Scan for the cell matching the given text and deliver its [x, y] coordinate at center. 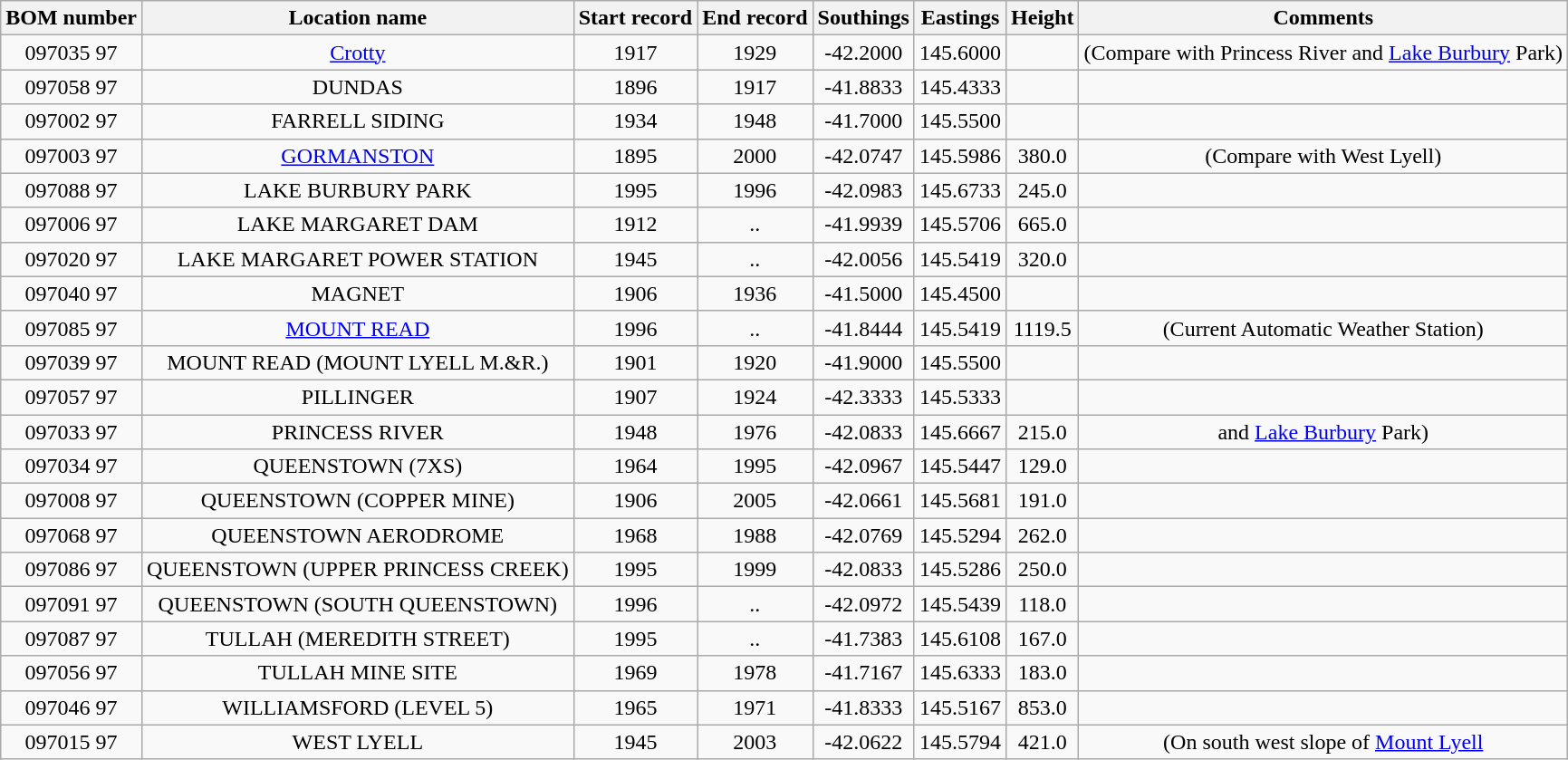
145.5681 [960, 501]
2005 [755, 501]
Crotty [357, 53]
QUEENSTOWN (7XS) [357, 467]
145.4500 [960, 293]
145.6000 [960, 53]
167.0 [1043, 639]
-41.8833 [863, 87]
1964 [636, 467]
145.5333 [960, 397]
-42.0769 [863, 535]
097033 97 [72, 432]
1999 [755, 570]
MAGNET [357, 293]
1896 [636, 87]
-42.0747 [863, 156]
097002 97 [72, 121]
380.0 [1043, 156]
097086 97 [72, 570]
097003 97 [72, 156]
-42.3333 [863, 397]
and Lake Burbury Park) [1323, 432]
-42.0622 [863, 742]
097040 97 [72, 293]
WEST LYELL [357, 742]
853.0 [1043, 707]
Southings [863, 18]
097085 97 [72, 328]
-41.8444 [863, 328]
097058 97 [72, 87]
145.5794 [960, 742]
097087 97 [72, 639]
1895 [636, 156]
1924 [755, 397]
129.0 [1043, 467]
1969 [636, 673]
-42.0967 [863, 467]
145.6108 [960, 639]
145.5986 [960, 156]
-41.7000 [863, 121]
-41.8333 [863, 707]
DUNDAS [357, 87]
BOM number [72, 18]
GORMANSTON [357, 156]
097068 97 [72, 535]
097020 97 [72, 259]
1965 [636, 707]
1920 [755, 362]
LAKE MARGARET DAM [357, 225]
145.5706 [960, 225]
PILLINGER [357, 397]
1976 [755, 432]
-42.0972 [863, 604]
1119.5 [1043, 328]
183.0 [1043, 673]
097006 97 [72, 225]
Comments [1323, 18]
262.0 [1043, 535]
PRINCESS RIVER [357, 432]
End record [755, 18]
145.6733 [960, 190]
-41.7167 [863, 673]
QUEENSTOWN AERODROME [357, 535]
(Compare with Princess River and Lake Burbury Park) [1323, 53]
1971 [755, 707]
1934 [636, 121]
WILLIAMSFORD (LEVEL 5) [357, 707]
215.0 [1043, 432]
250.0 [1043, 570]
097034 97 [72, 467]
(Current Automatic Weather Station) [1323, 328]
118.0 [1043, 604]
MOUNT READ [357, 328]
097057 97 [72, 397]
145.5447 [960, 467]
097035 97 [72, 53]
LAKE BURBURY PARK [357, 190]
191.0 [1043, 501]
145.5286 [960, 570]
-41.9000 [863, 362]
2000 [755, 156]
(Compare with West Lyell) [1323, 156]
145.4333 [960, 87]
145.6667 [960, 432]
QUEENSTOWN (SOUTH QUEENSTOWN) [357, 604]
097015 97 [72, 742]
LAKE MARGARET POWER STATION [357, 259]
145.6333 [960, 673]
320.0 [1043, 259]
1929 [755, 53]
145.5439 [960, 604]
245.0 [1043, 190]
1936 [755, 293]
-42.0056 [863, 259]
097046 97 [72, 707]
1912 [636, 225]
(On south west slope of Mount Lyell [1323, 742]
665.0 [1043, 225]
097008 97 [72, 501]
Start record [636, 18]
QUEENSTOWN (UPPER PRINCESS CREEK) [357, 570]
Location name [357, 18]
FARRELL SIDING [357, 121]
Height [1043, 18]
-42.0983 [863, 190]
MOUNT READ (MOUNT LYELL M.&R.) [357, 362]
097088 97 [72, 190]
097091 97 [72, 604]
-42.2000 [863, 53]
1988 [755, 535]
TULLAH (MEREDITH STREET) [357, 639]
-42.0661 [863, 501]
1901 [636, 362]
1968 [636, 535]
TULLAH MINE SITE [357, 673]
-41.7383 [863, 639]
Eastings [960, 18]
1978 [755, 673]
2003 [755, 742]
145.5167 [960, 707]
097056 97 [72, 673]
QUEENSTOWN (COPPER MINE) [357, 501]
-41.9939 [863, 225]
-41.5000 [863, 293]
145.5294 [960, 535]
421.0 [1043, 742]
1907 [636, 397]
097039 97 [72, 362]
